Detect which cell encompasses the target text, then output its [X, Y] center coordinate. 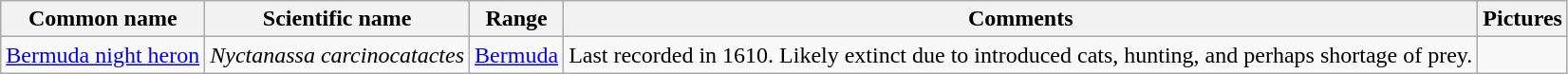
Scientific name [338, 19]
Last recorded in 1610. Likely extinct due to introduced cats, hunting, and perhaps shortage of prey. [1021, 55]
Bermuda [516, 55]
Bermuda night heron [103, 55]
Pictures [1522, 19]
Range [516, 19]
Common name [103, 19]
Comments [1021, 19]
Nyctanassa carcinocatactes [338, 55]
